From the cell containing the given text, extract its center point as (X, Y) coordinate. 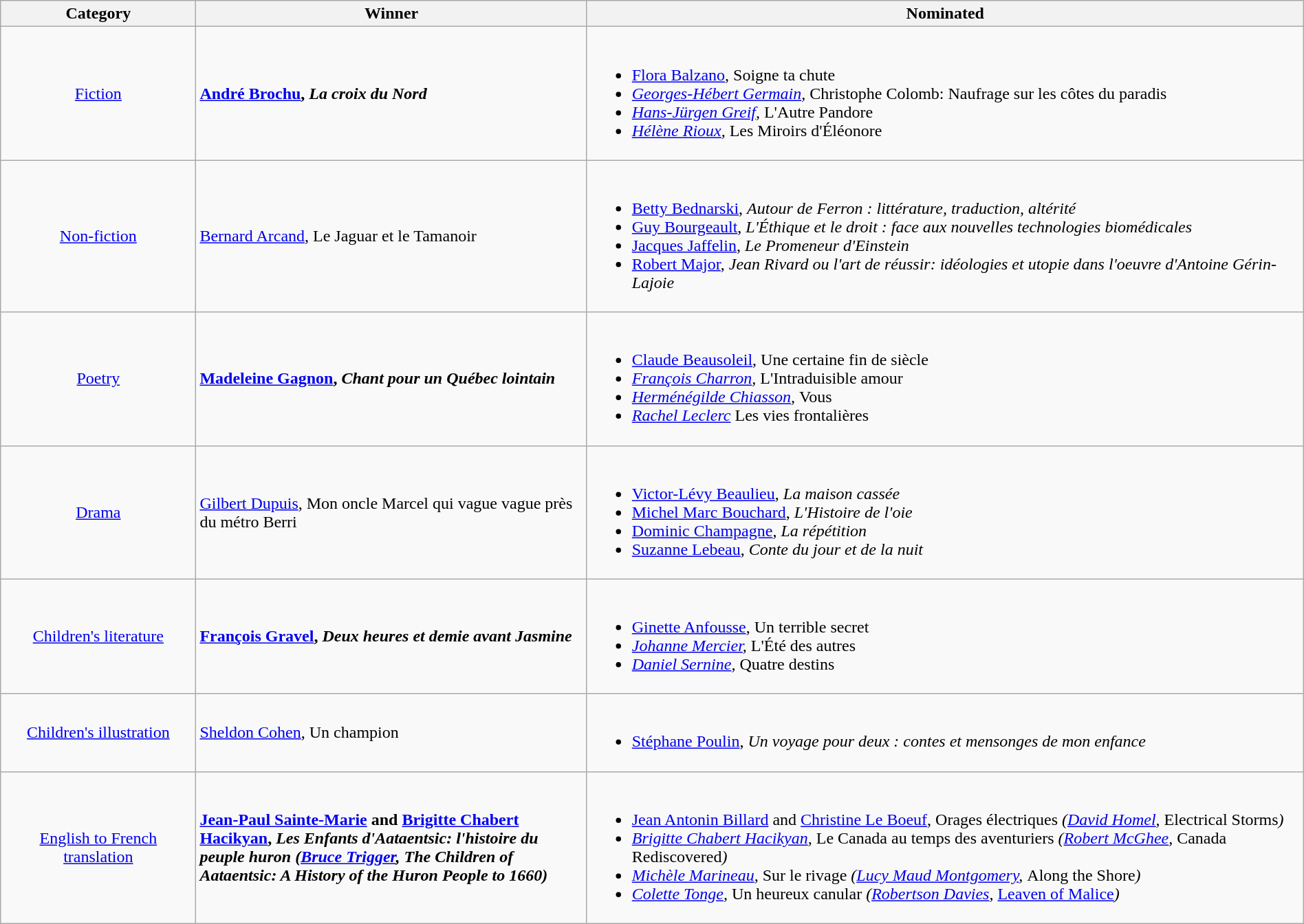
Gilbert Dupuis, Mon oncle Marcel qui vague vague près du métro Berri (391, 512)
André Brochu, La croix du Nord (391, 93)
Fiction (98, 93)
Winner (391, 14)
Ginette Anfousse, Un terrible secretJohanne Mercier, L'Été des autresDaniel Sernine, Quatre destins (945, 637)
Children's illustration (98, 733)
Bernard Arcand, Le Jaguar et le Tamanoir (391, 236)
Claude Beausoleil, Une certaine fin de siècleFrançois Charron, L'Intraduisible amourHerménégilde Chiasson, VousRachel Leclerc Les vies frontalières (945, 379)
Non-fiction (98, 236)
Drama (98, 512)
Children's literature (98, 637)
Category (98, 14)
Nominated (945, 14)
Madeleine Gagnon, Chant pour un Québec lointain (391, 379)
Stéphane Poulin, Un voyage pour deux : contes et mensonges de mon enfance (945, 733)
François Gravel, Deux heures et demie avant Jasmine (391, 637)
Sheldon Cohen, Un champion (391, 733)
Poetry (98, 379)
English to French translation (98, 847)
